From the cell containing the given text, extract its center point as [X, Y] coordinate. 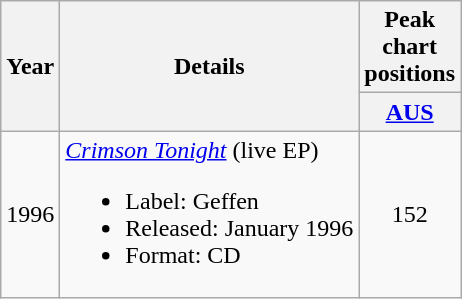
Details [210, 66]
AUS [410, 112]
Crimson Tonight (live EP)Label: GeffenReleased: January 1996Format: CD [210, 214]
1996 [30, 214]
Peak chart positions [410, 47]
152 [410, 214]
Year [30, 66]
